From the cell containing the given text, extract its center point as [x, y] coordinate. 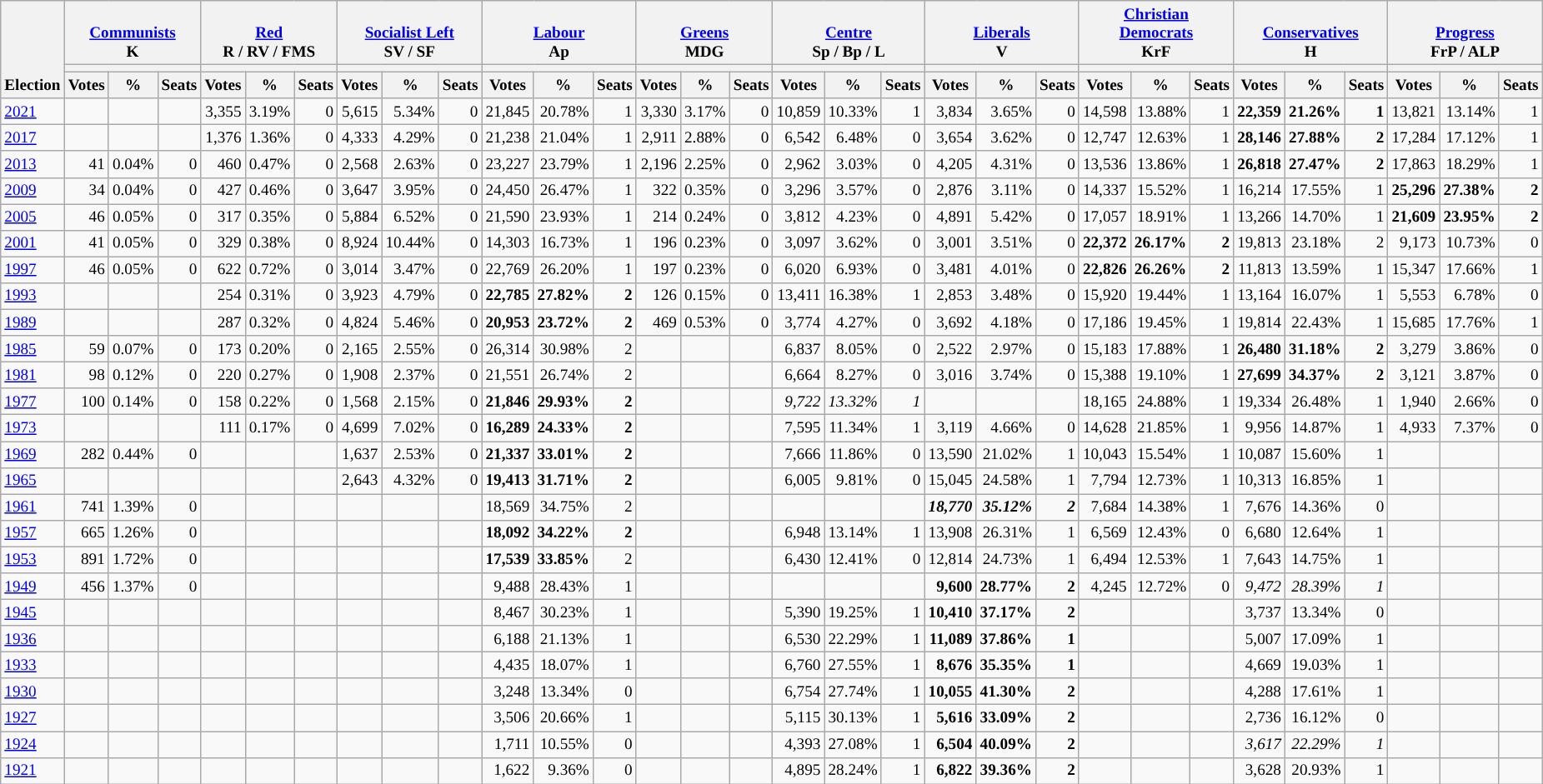
322 [659, 191]
2001 [33, 243]
16,289 [508, 428]
17.66% [1470, 270]
33.01% [564, 454]
4.23% [853, 217]
30.23% [564, 612]
4,824 [360, 322]
15,685 [1414, 322]
1.36% [270, 138]
6,664 [799, 375]
22.43% [1315, 322]
34.37% [1315, 375]
6,188 [508, 639]
15,045 [950, 481]
4,288 [1260, 692]
460 [223, 164]
6.48% [853, 138]
3,812 [799, 217]
98 [87, 375]
4.66% [1006, 428]
ProgressFrP / ALP [1465, 33]
19,814 [1260, 322]
6.52% [410, 217]
0.17% [270, 428]
3.51% [1006, 243]
19.10% [1160, 375]
7,684 [1105, 507]
1.26% [133, 533]
17,863 [1414, 164]
1936 [33, 639]
3,506 [508, 718]
23.72% [564, 322]
15,920 [1105, 296]
16.12% [1315, 718]
18,569 [508, 507]
12.72% [1160, 587]
2,643 [360, 481]
20.93% [1315, 771]
29.93% [564, 402]
26.74% [564, 375]
Election [33, 50]
4.31% [1006, 164]
19.03% [1315, 665]
3,647 [360, 191]
9,956 [1260, 428]
8,467 [508, 612]
18.29% [1470, 164]
CentreSp / Bp / L [849, 33]
31.71% [564, 481]
4,891 [950, 217]
10.55% [564, 744]
100 [87, 402]
3,923 [360, 296]
220 [223, 375]
1969 [33, 454]
0.20% [270, 349]
18.91% [1160, 217]
21.85% [1160, 428]
3,834 [950, 112]
1957 [33, 533]
254 [223, 296]
22,826 [1105, 270]
5.34% [410, 112]
3,279 [1414, 349]
3.11% [1006, 191]
7,676 [1260, 507]
4.79% [410, 296]
9,472 [1260, 587]
17.76% [1470, 322]
3,330 [659, 112]
1961 [33, 507]
27.82% [564, 296]
21,590 [508, 217]
27.88% [1315, 138]
2005 [33, 217]
18.07% [564, 665]
17,539 [508, 560]
11,813 [1260, 270]
RedR / RV / FMS [269, 33]
16.85% [1315, 481]
6,494 [1105, 560]
3,119 [950, 428]
19,413 [508, 481]
10.73% [1470, 243]
12,747 [1105, 138]
5,553 [1414, 296]
158 [223, 402]
2,853 [950, 296]
59 [87, 349]
9,600 [950, 587]
5,616 [950, 718]
8,676 [950, 665]
24.88% [1160, 402]
11.34% [853, 428]
0.12% [133, 375]
3,014 [360, 270]
13.32% [853, 402]
0.47% [270, 164]
1,622 [508, 771]
3.95% [410, 191]
21.26% [1315, 112]
9,173 [1414, 243]
4,333 [360, 138]
19.45% [1160, 322]
3.57% [853, 191]
27.38% [1470, 191]
10,313 [1260, 481]
1,908 [360, 375]
3,248 [508, 692]
10,859 [799, 112]
3.47% [410, 270]
17.09% [1315, 639]
11.86% [853, 454]
5,615 [360, 112]
6,754 [799, 692]
7.37% [1470, 428]
20.66% [564, 718]
10,087 [1260, 454]
12.53% [1160, 560]
3,628 [1260, 771]
2,736 [1260, 718]
0.14% [133, 402]
27.74% [853, 692]
3,016 [950, 375]
34.22% [564, 533]
0.38% [270, 243]
26,480 [1260, 349]
21,238 [508, 138]
15,388 [1105, 375]
2.55% [410, 349]
13,908 [950, 533]
37.86% [1006, 639]
741 [87, 507]
24.58% [1006, 481]
1927 [33, 718]
7,666 [799, 454]
ChristianDemocratsKrF [1155, 33]
4.01% [1006, 270]
6,020 [799, 270]
5,390 [799, 612]
35.12% [1006, 507]
891 [87, 560]
30.13% [853, 718]
13.88% [1160, 112]
317 [223, 217]
26.47% [564, 191]
24,450 [508, 191]
19,813 [1260, 243]
14,628 [1105, 428]
0.32% [270, 322]
3,774 [799, 322]
21,609 [1414, 217]
1,711 [508, 744]
665 [87, 533]
126 [659, 296]
0.27% [270, 375]
0.46% [270, 191]
11,089 [950, 639]
15,347 [1414, 270]
3,617 [1260, 744]
9,488 [508, 587]
17,284 [1414, 138]
39.36% [1006, 771]
282 [87, 454]
1945 [33, 612]
27.08% [853, 744]
31.18% [1315, 349]
1924 [33, 744]
2.63% [410, 164]
7.02% [410, 428]
3.03% [853, 164]
6,760 [799, 665]
28.24% [853, 771]
16.07% [1315, 296]
6,569 [1105, 533]
10,410 [950, 612]
2.15% [410, 402]
6.93% [853, 270]
456 [87, 587]
1997 [33, 270]
427 [223, 191]
18,770 [950, 507]
2,196 [659, 164]
6.78% [1470, 296]
3,692 [950, 322]
2,911 [659, 138]
8,924 [360, 243]
1,637 [360, 454]
7,595 [799, 428]
173 [223, 349]
6,005 [799, 481]
GreensMDG [704, 33]
34 [87, 191]
3.19% [270, 112]
23.79% [564, 164]
6,542 [799, 138]
21,551 [508, 375]
26.20% [564, 270]
28,146 [1260, 138]
6,837 [799, 349]
18,092 [508, 533]
17.12% [1470, 138]
5,115 [799, 718]
12.41% [853, 560]
5,884 [360, 217]
6,430 [799, 560]
0.07% [133, 349]
21,846 [508, 402]
2,876 [950, 191]
24.33% [564, 428]
197 [659, 270]
14.87% [1315, 428]
26.26% [1160, 270]
622 [223, 270]
2.97% [1006, 349]
41.30% [1006, 692]
287 [223, 322]
33.85% [564, 560]
1965 [33, 481]
111 [223, 428]
5,007 [1260, 639]
2.37% [410, 375]
21.02% [1006, 454]
16.38% [853, 296]
13,590 [950, 454]
9.81% [853, 481]
22,359 [1260, 112]
23,227 [508, 164]
18,165 [1105, 402]
33.09% [1006, 718]
27.55% [853, 665]
6,530 [799, 639]
40.09% [1006, 744]
3,737 [1260, 612]
35.35% [1006, 665]
1,940 [1414, 402]
3.74% [1006, 375]
LiberalsV [1002, 33]
12.64% [1315, 533]
9.36% [564, 771]
4,699 [360, 428]
26,818 [1260, 164]
26,314 [508, 349]
329 [223, 243]
196 [659, 243]
4.32% [410, 481]
1.39% [133, 507]
22,769 [508, 270]
22,372 [1105, 243]
3,296 [799, 191]
4.29% [410, 138]
0.22% [270, 402]
8.27% [853, 375]
1949 [33, 587]
8.05% [853, 349]
24.73% [1006, 560]
19.44% [1160, 296]
14,598 [1105, 112]
2,165 [360, 349]
17.55% [1315, 191]
3.48% [1006, 296]
23.95% [1470, 217]
4,435 [508, 665]
13.59% [1315, 270]
2.88% [705, 138]
20.78% [564, 112]
4,895 [799, 771]
5.42% [1006, 217]
2,522 [950, 349]
17,186 [1105, 322]
3,001 [950, 243]
0.24% [705, 217]
13.86% [1160, 164]
17,057 [1105, 217]
15.54% [1160, 454]
10,055 [950, 692]
12,814 [950, 560]
2.53% [410, 454]
ConservativesH [1310, 33]
1.72% [133, 560]
4.27% [853, 322]
3,097 [799, 243]
3.17% [705, 112]
25,296 [1414, 191]
37.17% [1006, 612]
19.25% [853, 612]
34.75% [564, 507]
Socialist LeftSV / SF [410, 33]
26.17% [1160, 243]
13,266 [1260, 217]
14,337 [1105, 191]
2009 [33, 191]
1993 [33, 296]
17.88% [1160, 349]
214 [659, 217]
23.93% [564, 217]
2021 [33, 112]
2.25% [705, 164]
LabourAp [559, 33]
30.98% [564, 349]
0.53% [705, 322]
12.43% [1160, 533]
1953 [33, 560]
6,504 [950, 744]
13,536 [1105, 164]
1921 [33, 771]
16,214 [1260, 191]
10.44% [410, 243]
6,822 [950, 771]
3,481 [950, 270]
2.66% [1470, 402]
3,121 [1414, 375]
28.43% [564, 587]
13,411 [799, 296]
15.60% [1315, 454]
21.13% [564, 639]
15.52% [1160, 191]
2017 [33, 138]
7,794 [1105, 481]
0.44% [133, 454]
10.33% [853, 112]
7,643 [1260, 560]
3.65% [1006, 112]
1977 [33, 402]
2013 [33, 164]
3.86% [1470, 349]
13,164 [1260, 296]
3,654 [950, 138]
15,183 [1105, 349]
1973 [33, 428]
26.31% [1006, 533]
16.73% [564, 243]
4,669 [1260, 665]
0.31% [270, 296]
14.70% [1315, 217]
1981 [33, 375]
21,337 [508, 454]
26.48% [1315, 402]
28.77% [1006, 587]
1,568 [360, 402]
17.61% [1315, 692]
19,334 [1260, 402]
20,953 [508, 322]
9,722 [799, 402]
28.39% [1315, 587]
1989 [33, 322]
1,376 [223, 138]
27,699 [1260, 375]
4,933 [1414, 428]
3.87% [1470, 375]
469 [659, 322]
4,393 [799, 744]
12.73% [1160, 481]
21.04% [564, 138]
2,568 [360, 164]
3,355 [223, 112]
22,785 [508, 296]
4,205 [950, 164]
5.46% [410, 322]
12.63% [1160, 138]
1933 [33, 665]
1930 [33, 692]
CommunistsK [133, 33]
14.36% [1315, 507]
1.37% [133, 587]
14.38% [1160, 507]
14.75% [1315, 560]
21,845 [508, 112]
4.18% [1006, 322]
0.15% [705, 296]
6,680 [1260, 533]
13,821 [1414, 112]
4,245 [1105, 587]
27.47% [1315, 164]
0.72% [270, 270]
1985 [33, 349]
23.18% [1315, 243]
14,303 [508, 243]
10,043 [1105, 454]
6,948 [799, 533]
2,962 [799, 164]
